Scan for the cell matching the given text and deliver its (X, Y) coordinate at center. 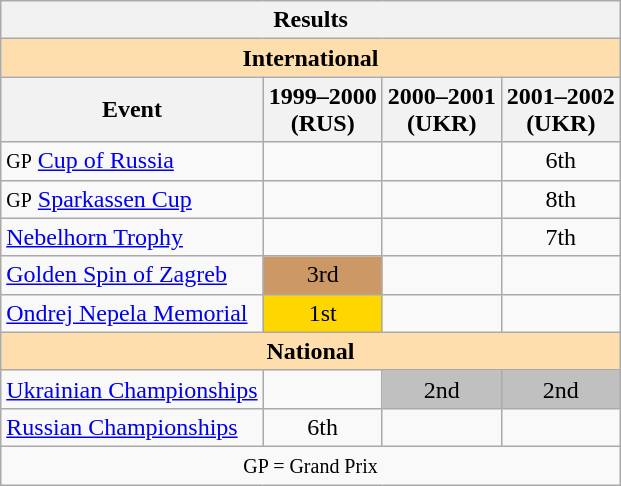
2000–2001 (UKR) (442, 110)
Ondrej Nepela Memorial (132, 313)
GP = Grand Prix (311, 465)
GP Cup of Russia (132, 161)
1st (322, 313)
International (311, 58)
GP Sparkassen Cup (132, 199)
2001–2002 (UKR) (560, 110)
3rd (322, 275)
1999–2000 (RUS) (322, 110)
Nebelhorn Trophy (132, 237)
Russian Championships (132, 427)
National (311, 351)
Event (132, 110)
7th (560, 237)
Golden Spin of Zagreb (132, 275)
Ukrainian Championships (132, 389)
Results (311, 20)
8th (560, 199)
